Determine the [x, y] coordinate at the center of the cell enclosing the given text.  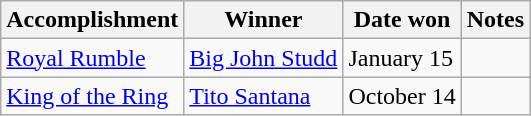
Big John Studd [264, 58]
Date won [402, 20]
January 15 [402, 58]
Notes [495, 20]
King of the Ring [92, 96]
Winner [264, 20]
Accomplishment [92, 20]
Tito Santana [264, 96]
Royal Rumble [92, 58]
October 14 [402, 96]
